Provide the [x, y] coordinate of the cell's center where the given text is located.  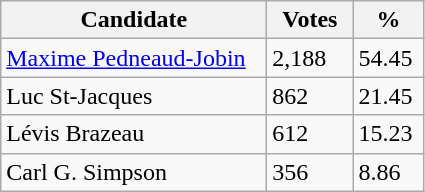
Luc St-Jacques [134, 96]
Maxime Pedneaud-Jobin [134, 58]
Votes [310, 20]
356 [310, 172]
21.45 [388, 96]
54.45 [388, 58]
2,188 [310, 58]
862 [310, 96]
% [388, 20]
8.86 [388, 172]
15.23 [388, 134]
612 [310, 134]
Lévis Brazeau [134, 134]
Carl G. Simpson [134, 172]
Candidate [134, 20]
